Find where the given text appears and provide that cell's center as (x, y) coordinate. 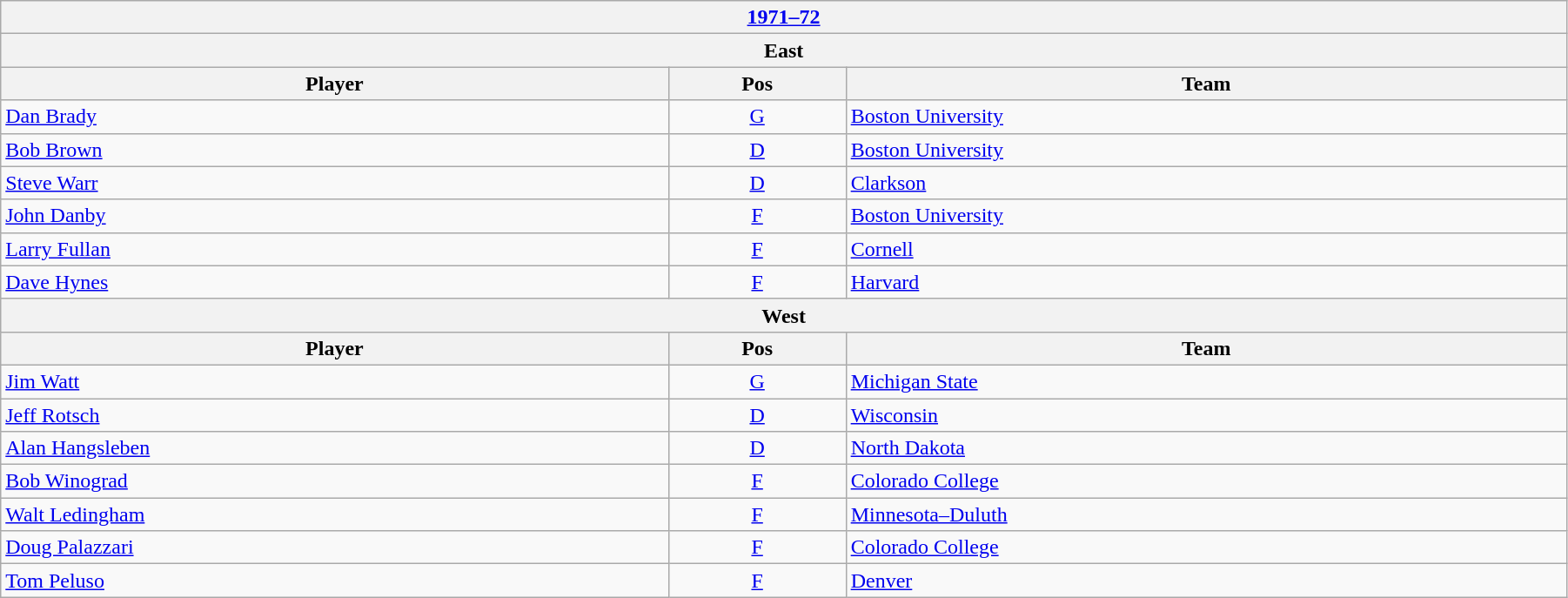
Dan Brady (334, 117)
Bob Brown (334, 150)
Jeff Rotsch (334, 415)
Tom Peluso (334, 581)
Wisconsin (1206, 415)
Minnesota–Duluth (1206, 514)
Alan Hangsleben (334, 448)
Bob Winograd (334, 481)
North Dakota (1206, 448)
Clarkson (1206, 183)
Doug Palazzari (334, 548)
Walt Ledingham (334, 514)
John Danby (334, 216)
1971–72 (784, 17)
Dave Hynes (334, 282)
Michigan State (1206, 381)
Jim Watt (334, 381)
Larry Fullan (334, 249)
Denver (1206, 581)
Cornell (1206, 249)
West (784, 315)
Harvard (1206, 282)
East (784, 50)
Steve Warr (334, 183)
